Scan for the cell matching the given text and deliver its (X, Y) coordinate at center. 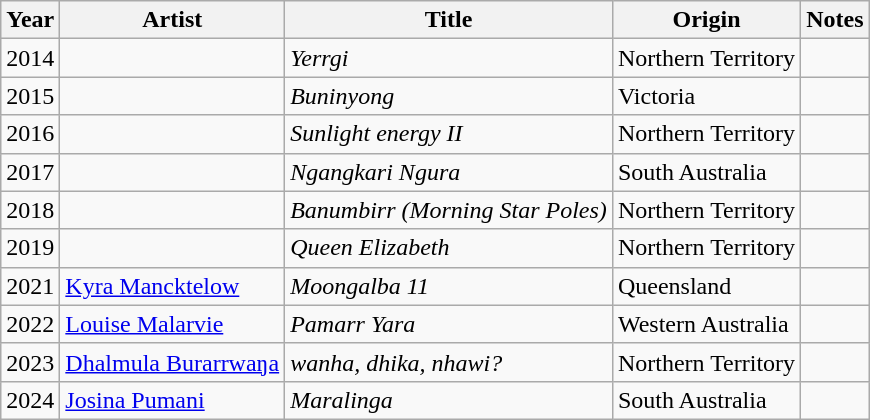
2016 (30, 134)
2018 (30, 210)
Louise Malarvie (172, 324)
Sunlight energy II (449, 134)
Buninyong (449, 96)
Victoria (706, 96)
2019 (30, 248)
2015 (30, 96)
2022 (30, 324)
Kyra Mancktelow (172, 286)
Year (30, 20)
Origin (706, 20)
Maralinga (449, 400)
Banumbirr (Morning Star Poles) (449, 210)
2024 (30, 400)
2017 (30, 172)
Yerrgi (449, 58)
Title (449, 20)
Artist (172, 20)
Ngangkari Ngura (449, 172)
wanha, dhika, nhawi? (449, 362)
Notes (835, 20)
Dhalmula Burarrwaŋa (172, 362)
Queensland (706, 286)
Pamarr Yara (449, 324)
2021 (30, 286)
Queen Elizabeth (449, 248)
2023 (30, 362)
Moongalba 11 (449, 286)
Western Australia (706, 324)
Josina Pumani (172, 400)
2014 (30, 58)
